Find where the given text appears and provide that cell's center as (X, Y) coordinate. 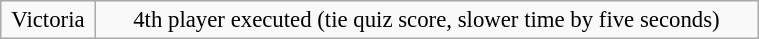
Victoria (48, 20)
4th player executed (tie quiz score, slower time by five seconds) (427, 20)
